Locate the cell with the specified text and output its [x, y] center coordinate. 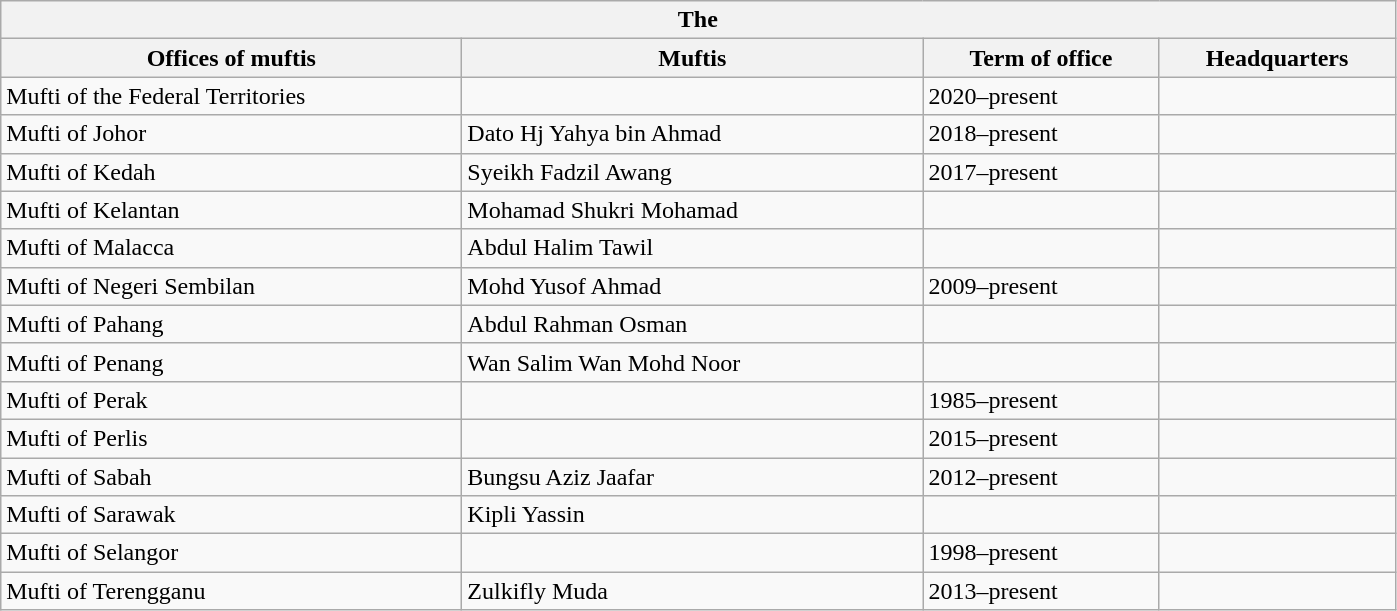
Syeikh Fadzil Awang [692, 172]
Mufti of Penang [232, 362]
2020–present [1041, 96]
Mufti of Negeri Sembilan [232, 286]
2012–present [1041, 477]
Mufti of Perlis [232, 438]
Mufti of Terengganu [232, 591]
1998–present [1041, 553]
Mufti of Pahang [232, 324]
Mohamad Shukri Mohamad [692, 210]
1985–present [1041, 400]
Offices of muftis [232, 58]
2009–present [1041, 286]
Mufti of Malacca [232, 248]
Mufti of Sabah [232, 477]
Mufti of Kelantan [232, 210]
Mufti of Johor [232, 134]
Abdul Rahman Osman [692, 324]
Term of office [1041, 58]
Headquarters [1277, 58]
Mohd Yusof Ahmad [692, 286]
2018–present [1041, 134]
2017–present [1041, 172]
Muftis [692, 58]
Mufti of Perak [232, 400]
2013–present [1041, 591]
Mufti of Kedah [232, 172]
Abdul Halim Tawil [692, 248]
Zulkifly Muda [692, 591]
Dato Hj Yahya bin Ahmad [692, 134]
Bungsu Aziz Jaafar [692, 477]
2015–present [1041, 438]
Mufti of Sarawak [232, 515]
Mufti of Selangor [232, 553]
Wan Salim Wan Mohd Noor [692, 362]
Kipli Yassin [692, 515]
Mufti of the Federal Territories [232, 96]
The [698, 20]
